Identify which cell holds the provided text, then report its (x, y) central coordinate. 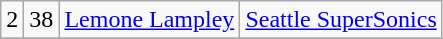
Lemone Lampley (150, 20)
Seattle SuperSonics (341, 20)
2 (12, 20)
38 (42, 20)
